Determine the [X, Y] coordinate at the center of the cell enclosing the given text.  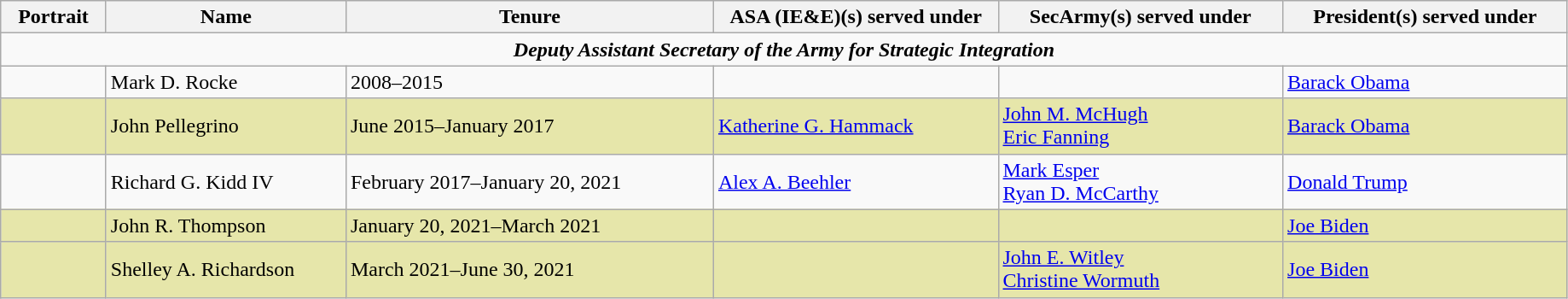
Portrait [54, 17]
Name [225, 17]
John E. WitleyChristine Wormuth [1141, 270]
Deputy Assistant Secretary of the Army for Strategic Integration [784, 50]
John Pellegrino [225, 126]
Mark EsperRyan D. McCarthy [1141, 181]
January 20, 2021–March 2021 [529, 226]
2008–2015 [529, 82]
Alex A. Beehler [856, 181]
June 2015–January 2017 [529, 126]
Shelley A. Richardson [225, 270]
ASA (IE&E)(s) served under [856, 17]
John R. Thompson [225, 226]
SecArmy(s) served under [1141, 17]
February 2017–January 20, 2021 [529, 181]
President(s) served under [1426, 17]
Donald Trump [1426, 181]
Richard G. Kidd IV [225, 181]
Tenure [529, 17]
Katherine G. Hammack [856, 126]
March 2021–June 30, 2021 [529, 270]
John M. McHughEric Fanning [1141, 126]
Mark D. Rocke [225, 82]
